Search for the cell housing the specified text and yield its (x, y) center coordinate. 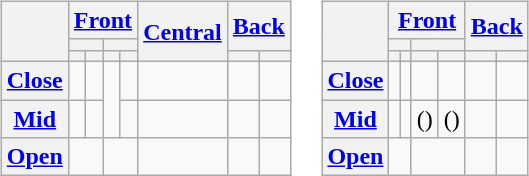
Central (183, 31)
